From the cell containing the given text, extract its center point as [x, y] coordinate. 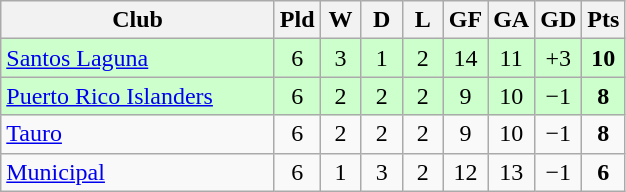
Puerto Rico Islanders [138, 96]
Pld [297, 20]
Tauro [138, 134]
13 [512, 172]
GF [465, 20]
Santos Laguna [138, 58]
Club [138, 20]
GA [512, 20]
12 [465, 172]
L [422, 20]
GD [558, 20]
Municipal [138, 172]
11 [512, 58]
14 [465, 58]
+3 [558, 58]
D [382, 20]
W [340, 20]
Pts [604, 20]
